Find where the given text appears and provide that cell's center as [x, y] coordinate. 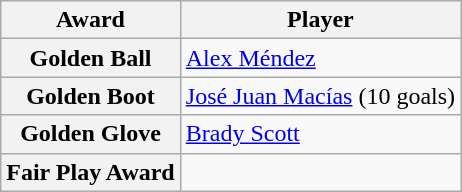
Golden Ball [91, 58]
Golden Glove [91, 134]
Player [320, 20]
José Juan Macías (10 goals) [320, 96]
Brady Scott [320, 134]
Alex Méndez [320, 58]
Award [91, 20]
Fair Play Award [91, 172]
Golden Boot [91, 96]
